Provide the [x, y] coordinate of the cell's center where the given text is located.  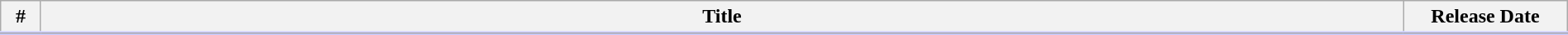
# [22, 17]
Title [721, 17]
Release Date [1485, 17]
